Locate the cell with the specified text and output its (X, Y) center coordinate. 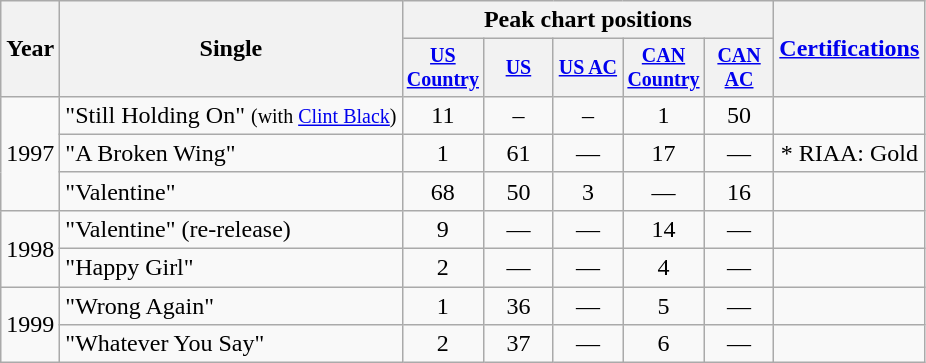
6 (664, 344)
"Valentine" (re-release) (231, 229)
36 (518, 306)
"A Broken Wing" (231, 153)
3 (588, 191)
14 (664, 229)
"Whatever You Say" (231, 344)
68 (443, 191)
CAN Country (664, 68)
"Happy Girl" (231, 268)
61 (518, 153)
"Wrong Again" (231, 306)
Year (30, 49)
17 (664, 153)
Certifications (850, 49)
5 (664, 306)
4 (664, 268)
1997 (30, 153)
11 (443, 115)
US (518, 68)
1999 (30, 325)
9 (443, 229)
Peak chart positions (588, 20)
"Still Holding On" (with Clint Black) (231, 115)
CAN AC (738, 68)
Single (231, 49)
US AC (588, 68)
* RIAA: Gold (850, 153)
US Country (443, 68)
1998 (30, 248)
"Valentine" (231, 191)
16 (738, 191)
37 (518, 344)
